Scan for the cell matching the given text and deliver its (x, y) coordinate at center. 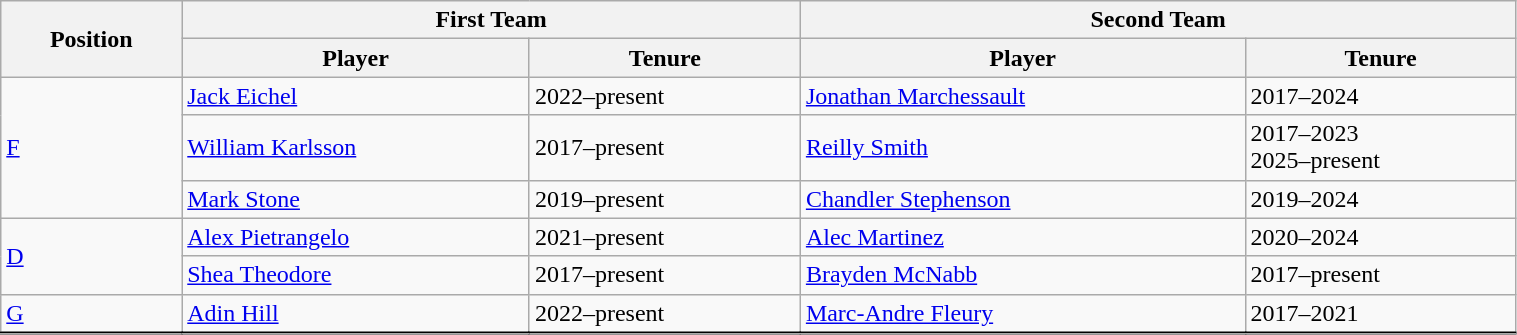
Second Team (1158, 20)
2017–2024 (1380, 96)
Alec Martinez (1022, 237)
2021–present (664, 237)
F (92, 148)
Reilly Smith (1022, 148)
Jack Eichel (356, 96)
2019–2024 (1380, 199)
Marc-Andre Fleury (1022, 314)
Adin Hill (356, 314)
2019–present (664, 199)
First Team (492, 20)
Jonathan Marchessault (1022, 96)
2020–2024 (1380, 237)
Chandler Stephenson (1022, 199)
D (92, 256)
Brayden McNabb (1022, 275)
Mark Stone (356, 199)
2017–20232025–present (1380, 148)
Position (92, 39)
G (92, 314)
William Karlsson (356, 148)
Shea Theodore (356, 275)
2017–2021 (1380, 314)
Alex Pietrangelo (356, 237)
